Return [x, y] of the center of cell containing provided text 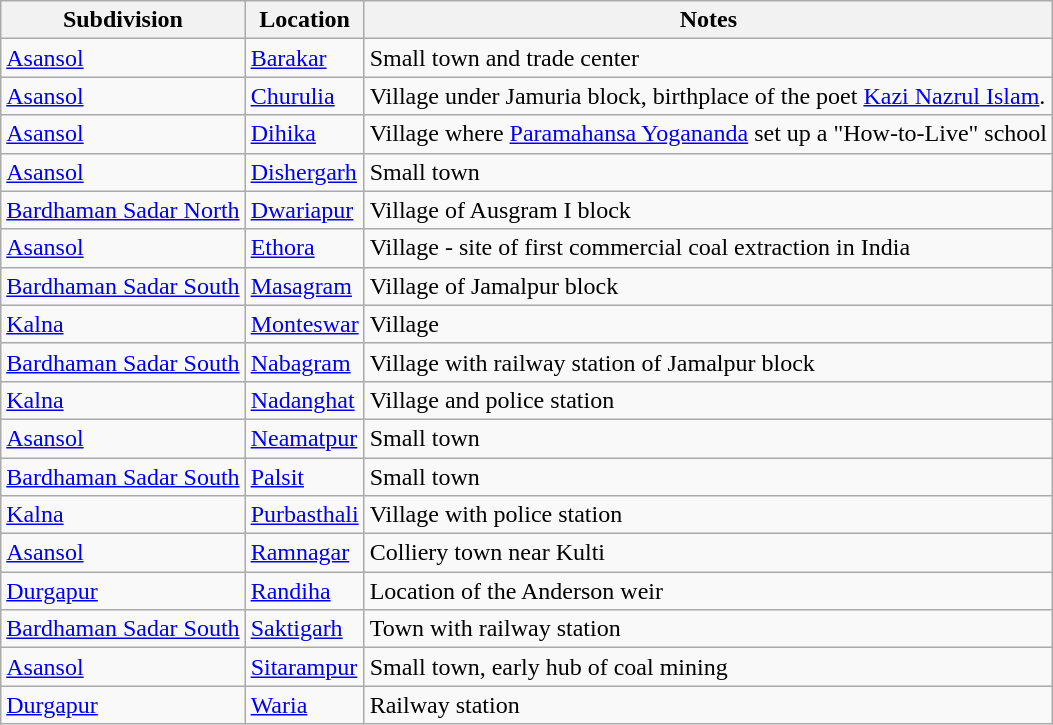
Nabagram [304, 362]
Sitarampur [304, 667]
Village - site of first commercial coal extraction in India [708, 248]
Small town, early hub of coal mining [708, 667]
Saktigarh [304, 629]
Small town and trade center [708, 58]
Village under Jamuria block, birthplace of the poet Kazi Nazrul Islam. [708, 96]
Subdivision [123, 20]
Nadanghat [304, 400]
Town with railway station [708, 629]
Ethora [304, 248]
Randiha [304, 591]
Village where Paramahansa Yogananda set up a "How-to-Live" school [708, 134]
Neamatpur [304, 438]
Colliery town near Kulti [708, 553]
Location of the Anderson weir [708, 591]
Location [304, 20]
Village and police station [708, 400]
Village [708, 324]
Bardhaman Sadar North [123, 210]
Ramnagar [304, 553]
Dishergarh [304, 172]
Barakar [304, 58]
Village of Ausgram I block [708, 210]
Purbasthali [304, 515]
Palsit [304, 477]
Village of Jamalpur block [708, 286]
Dwariapur [304, 210]
Monteswar [304, 324]
Masagram [304, 286]
Churulia [304, 96]
Railway station [708, 705]
Village with railway station of Jamalpur block [708, 362]
Waria [304, 705]
Village with police station [708, 515]
Dihika [304, 134]
Notes [708, 20]
